Determine the (X, Y) coordinate at the center of the cell enclosing the given text.  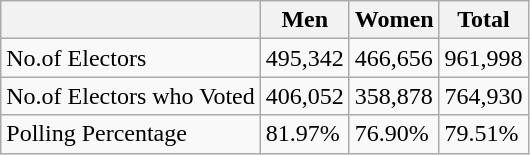
495,342 (304, 58)
406,052 (304, 96)
81.97% (304, 134)
Total (484, 20)
Men (304, 20)
76.90% (394, 134)
79.51% (484, 134)
764,930 (484, 96)
Polling Percentage (130, 134)
No.of Electors (130, 58)
961,998 (484, 58)
358,878 (394, 96)
466,656 (394, 58)
Women (394, 20)
No.of Electors who Voted (130, 96)
